Find where the given text appears and provide that cell's center as [x, y] coordinate. 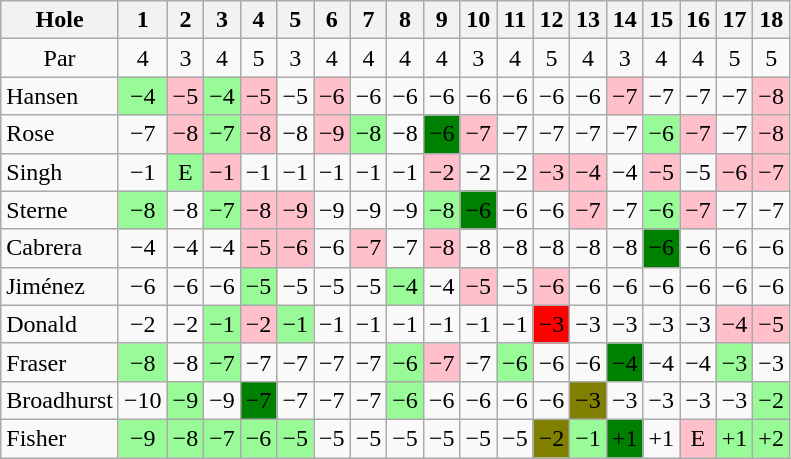
12 [552, 20]
8 [406, 20]
16 [698, 20]
Hole [60, 20]
Singh [60, 172]
Broadhurst [60, 400]
6 [332, 20]
−10 [142, 400]
Hansen [60, 96]
+2 [772, 438]
Jiménez [60, 286]
15 [662, 20]
Fraser [60, 362]
11 [516, 20]
Donald [60, 324]
10 [478, 20]
17 [734, 20]
Par [60, 58]
2 [186, 20]
13 [588, 20]
Fisher [60, 438]
1 [142, 20]
Rose [60, 134]
9 [442, 20]
Cabrera [60, 248]
Sterne [60, 210]
18 [772, 20]
7 [368, 20]
14 [624, 20]
